Return the [X, Y] coordinate for the center point of the cell that contains the specified text.  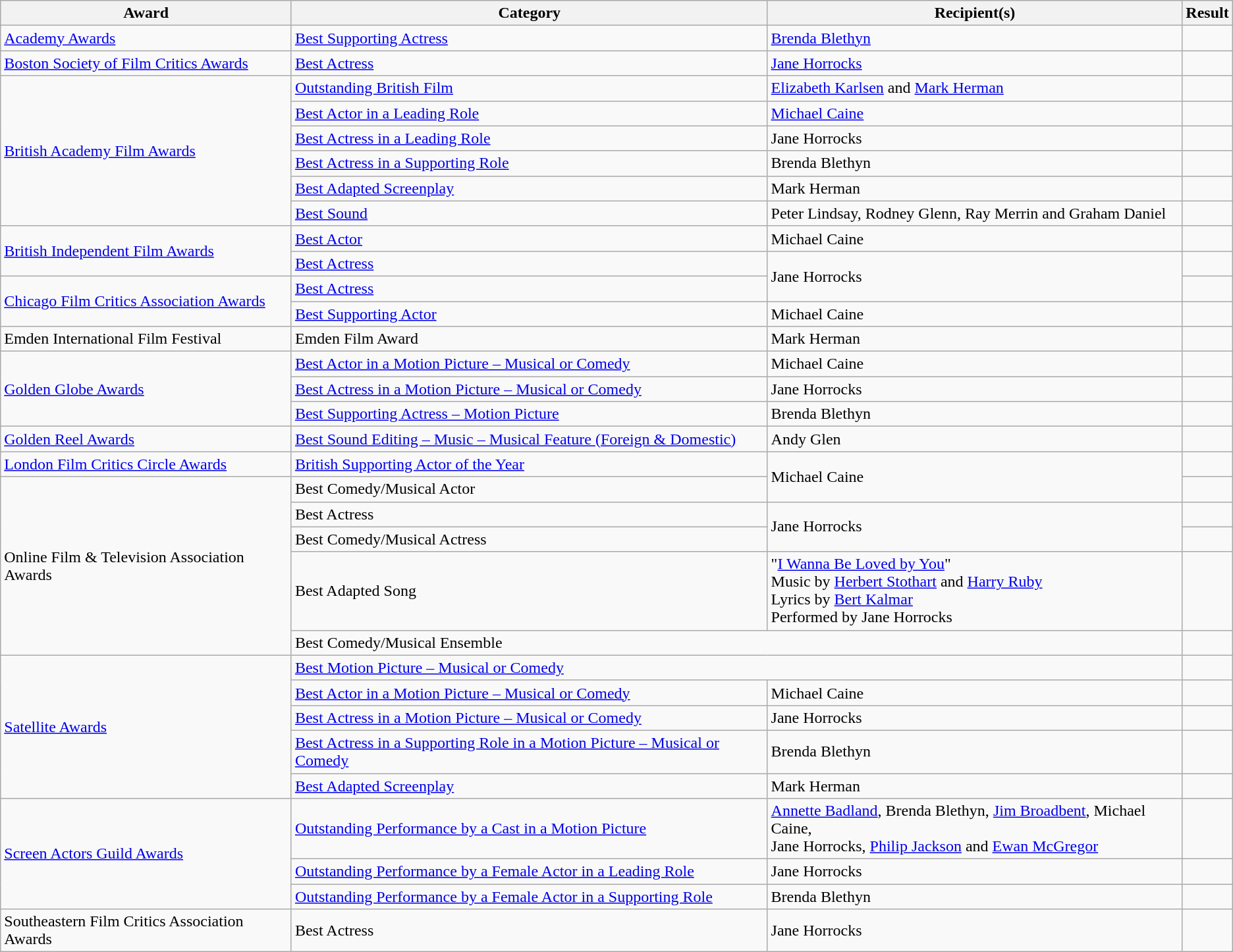
British Academy Film Awards [146, 151]
Emden International Film Festival [146, 339]
"I Wanna Be Loved by You" Music by Herbert Stothart and Harry Ruby Lyrics by Bert Kalmar Performed by Jane Horrocks [975, 591]
Best Actor [530, 238]
Golden Globe Awards [146, 389]
Best Comedy/Musical Actor [530, 489]
Satellite Awards [146, 727]
British Independent Film Awards [146, 251]
Outstanding British Film [530, 88]
Category [530, 13]
Boston Society of Film Critics Awards [146, 63]
Best Motion Picture – Musical or Comedy [736, 668]
Golden Reel Awards [146, 439]
London Film Critics Circle Awards [146, 464]
Recipient(s) [975, 13]
Emden Film Award [530, 339]
Result [1207, 13]
Best Supporting Actress [530, 38]
Screen Actors Guild Awards [146, 854]
Annette Badland, Brenda Blethyn, Jim Broadbent, Michael Caine, Jane Horrocks, Philip Jackson and Ewan McGregor [975, 829]
Best Sound Editing – Music – Musical Feature (Foreign & Domestic) [530, 439]
Best Comedy/Musical Actress [530, 539]
Peter Lindsay, Rodney Glenn, Ray Merrin and Graham Daniel [975, 213]
Best Actress in a Supporting Role in a Motion Picture – Musical or Comedy [530, 752]
Best Supporting Actress – Motion Picture [530, 414]
Best Supporting Actor [530, 314]
British Supporting Actor of the Year [530, 464]
Chicago Film Critics Association Awards [146, 301]
Academy Awards [146, 38]
Best Sound [530, 213]
Best Actor in a Leading Role [530, 113]
Award [146, 13]
Elizabeth Karlsen and Mark Herman [975, 88]
Outstanding Performance by a Cast in a Motion Picture [530, 829]
Online Film & Television Association Awards [146, 566]
Best Adapted Song [530, 591]
Best Actress in a Leading Role [530, 138]
Southeastern Film Critics Association Awards [146, 931]
Best Comedy/Musical Ensemble [736, 643]
Outstanding Performance by a Female Actor in a Leading Role [530, 872]
Andy Glen [975, 439]
Best Actress in a Supporting Role [530, 163]
Outstanding Performance by a Female Actor in a Supporting Role [530, 897]
